For the text-containing cell, return its midpoint in (x, y) coordinate format. 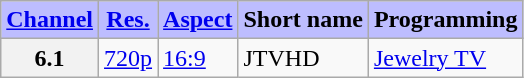
16:9 (198, 58)
Res. (128, 20)
Programming (446, 20)
720p (128, 58)
Jewelry TV (446, 58)
JTVHD (303, 58)
Channel (50, 20)
Short name (303, 20)
Aspect (198, 20)
6.1 (50, 58)
